Find where the given text appears and provide that cell's center as [X, Y] coordinate. 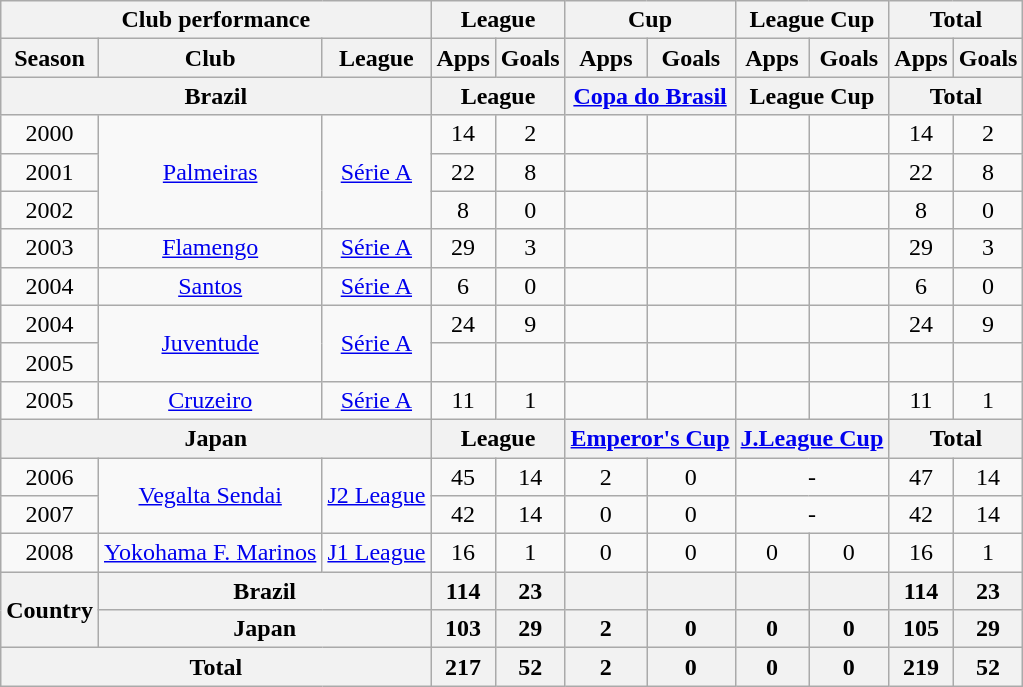
J2 League [376, 496]
Palmeiras [210, 172]
J.League Cup [812, 438]
Emperor's Cup [650, 438]
Country [50, 610]
Juventude [210, 343]
47 [921, 477]
2008 [50, 553]
2006 [50, 477]
2001 [50, 172]
105 [921, 629]
Copa do Brasil [650, 96]
J1 League [376, 553]
Cup [650, 20]
2007 [50, 515]
2002 [50, 210]
217 [463, 667]
103 [463, 629]
Cruzeiro [210, 400]
Yokohama F. Marinos [210, 553]
Santos [210, 286]
2000 [50, 134]
45 [463, 477]
2003 [50, 248]
Club performance [216, 20]
Club [210, 58]
Season [50, 58]
Vegalta Sendai [210, 496]
Flamengo [210, 248]
219 [921, 667]
